Locate the cell with the specified text and output its [x, y] center coordinate. 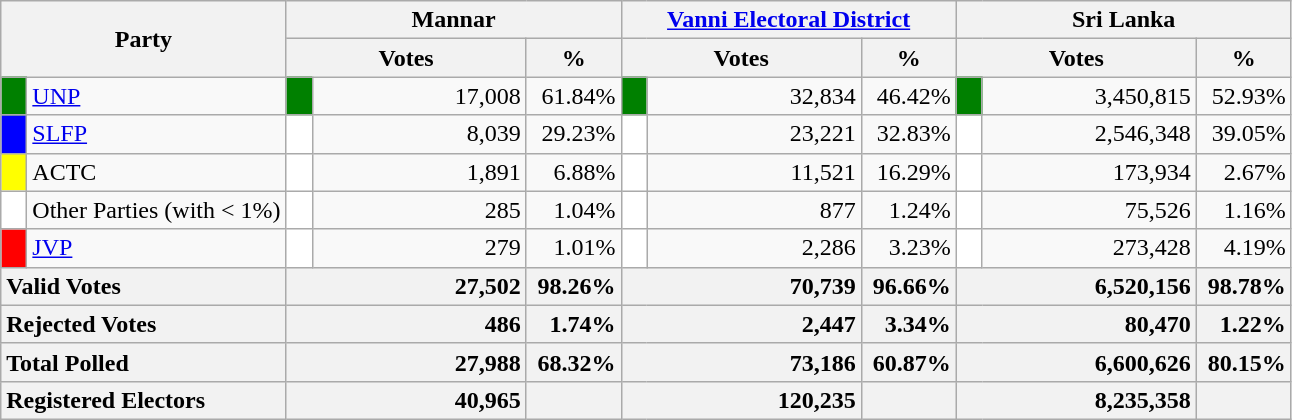
Registered Electors [144, 400]
16.29% [908, 172]
1.04% [574, 210]
JVP [156, 248]
Rejected Votes [144, 324]
27,502 [406, 286]
1.16% [1244, 210]
23,221 [754, 134]
Valid Votes [144, 286]
98.26% [574, 286]
3.34% [908, 324]
3.23% [908, 248]
6,520,156 [1076, 286]
877 [754, 210]
52.93% [1244, 96]
1.22% [1244, 324]
98.78% [1244, 286]
SLFP [156, 134]
40,965 [406, 400]
11,521 [754, 172]
39.05% [1244, 134]
61.84% [574, 96]
60.87% [908, 362]
1.01% [574, 248]
Sri Lanka [1124, 20]
68.32% [574, 362]
8,235,358 [1076, 400]
17,008 [419, 96]
Vanni Electoral District [788, 20]
173,934 [1089, 172]
120,235 [741, 400]
4.19% [1244, 248]
6,600,626 [1076, 362]
6.88% [574, 172]
1,891 [419, 172]
1.24% [908, 210]
279 [419, 248]
32,834 [754, 96]
UNP [156, 96]
70,739 [741, 286]
46.42% [908, 96]
80,470 [1076, 324]
2,286 [754, 248]
96.66% [908, 286]
Total Polled [144, 362]
Party [144, 39]
3,450,815 [1089, 96]
8,039 [419, 134]
486 [406, 324]
80.15% [1244, 362]
273,428 [1089, 248]
2,447 [741, 324]
2.67% [1244, 172]
ACTC [156, 172]
2,546,348 [1089, 134]
73,186 [741, 362]
29.23% [574, 134]
1.74% [574, 324]
Other Parties (with < 1%) [156, 210]
285 [419, 210]
75,526 [1089, 210]
27,988 [406, 362]
32.83% [908, 134]
Mannar [454, 20]
